Pinpoint the cell where the given text exists, returning its [x, y] midpoint coordinate. 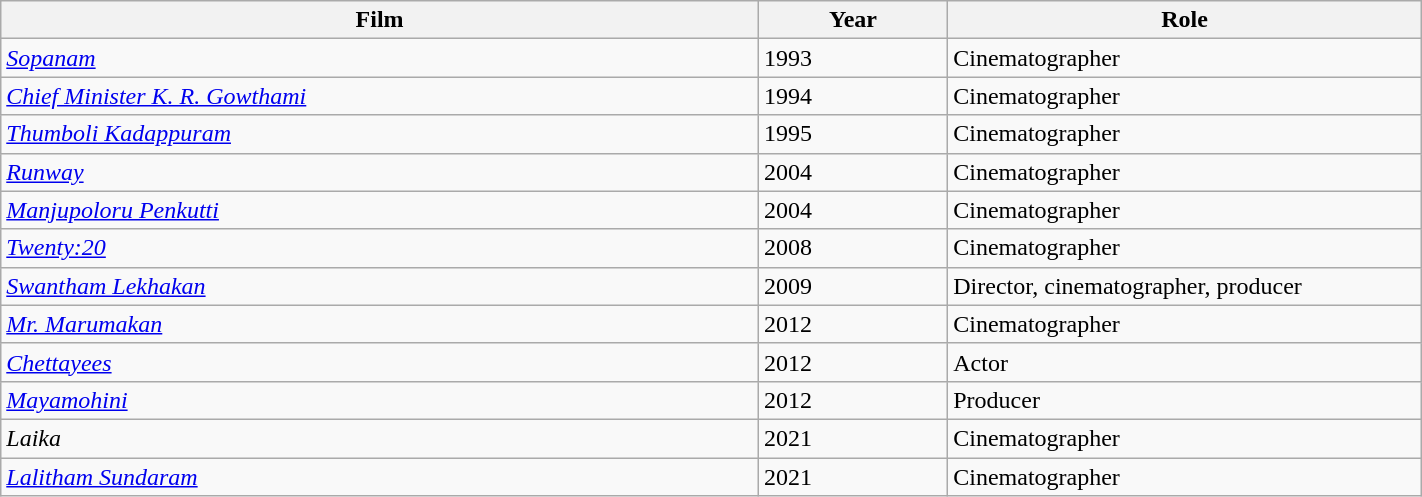
1994 [852, 96]
Actor [1185, 362]
Director, cinematographer, producer [1185, 286]
1995 [852, 134]
Chettayees [380, 362]
Swantham Lekhakan [380, 286]
2008 [852, 248]
Twenty:20 [380, 248]
Film [380, 20]
Chief Minister K. R. Gowthami [380, 96]
Lalitham Sundaram [380, 477]
Role [1185, 20]
1993 [852, 58]
Mayamohini [380, 400]
Laika [380, 438]
Mr. Marumakan [380, 324]
Year [852, 20]
Sopanam [380, 58]
Runway [380, 172]
2009 [852, 286]
Thumboli Kadappuram [380, 134]
Manjupoloru Penkutti [380, 210]
Producer [1185, 400]
